For the text-containing cell, return its midpoint in (x, y) coordinate format. 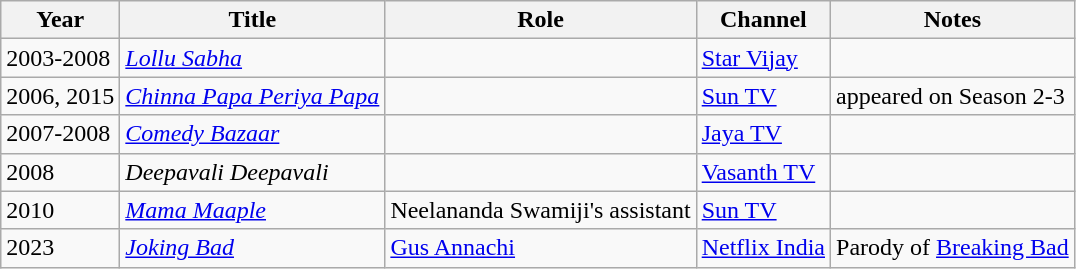
Title (252, 20)
2003-2008 (60, 58)
Joking Bad (252, 248)
Parody of Breaking Bad (953, 248)
Comedy Bazaar (252, 134)
appeared on Season 2-3 (953, 96)
2023 (60, 248)
2007-2008 (60, 134)
Vasanth TV (763, 172)
Notes (953, 20)
2006, 2015 (60, 96)
Mama Maaple (252, 210)
Gus Annachi (540, 248)
2010 (60, 210)
Netflix India (763, 248)
Neelananda Swamiji's assistant (540, 210)
Lollu Sabha (252, 58)
Channel (763, 20)
Role (540, 20)
Chinna Papa Periya Papa (252, 96)
Year (60, 20)
Star Vijay (763, 58)
Jaya TV (763, 134)
Deepavali Deepavali (252, 172)
2008 (60, 172)
